Output the [X, Y] coordinate of the center of the cell containing the given text.  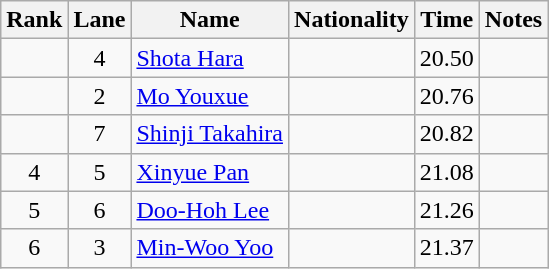
Time [446, 20]
Shota Hara [210, 58]
20.76 [446, 96]
Rank [34, 20]
7 [100, 134]
Name [210, 20]
Notes [513, 20]
Mo Youxue [210, 96]
20.50 [446, 58]
21.37 [446, 248]
Shinji Takahira [210, 134]
2 [100, 96]
Lane [100, 20]
21.26 [446, 210]
3 [100, 248]
21.08 [446, 172]
Doo-Hoh Lee [210, 210]
Nationality [352, 20]
Xinyue Pan [210, 172]
Min-Woo Yoo [210, 248]
20.82 [446, 134]
